Detect which cell encompasses the target text, then output its [X, Y] center coordinate. 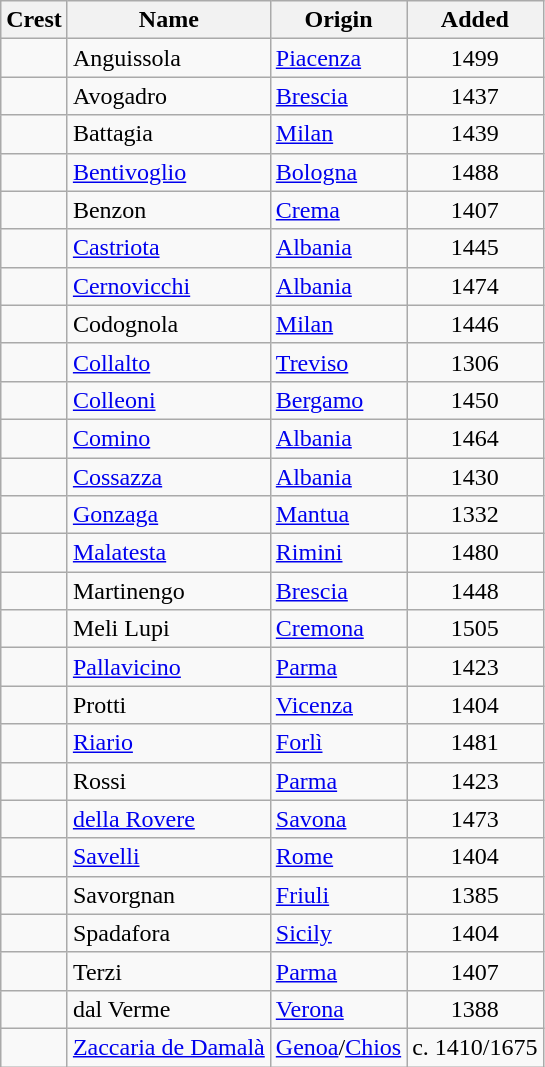
Vicenza [338, 705]
1388 [475, 1009]
Cremona [338, 629]
1448 [475, 591]
Added [475, 20]
Comino [168, 438]
Riario [168, 743]
Benzon [168, 210]
Rossi [168, 781]
Crest [34, 20]
1481 [475, 743]
Pallavicino [168, 667]
Rimini [338, 553]
Gonzaga [168, 515]
Treviso [338, 362]
Malatesta [168, 553]
1430 [475, 477]
Mantua [338, 515]
Colleoni [168, 400]
1480 [475, 553]
1488 [475, 172]
Rome [338, 857]
1332 [475, 515]
dal Verme [168, 1009]
Battagia [168, 134]
Protti [168, 705]
1446 [475, 324]
Meli Lupi [168, 629]
1306 [475, 362]
Cernovicchi [168, 286]
1437 [475, 96]
Savelli [168, 857]
Bologna [338, 172]
Castriota [168, 248]
Zaccaria de Damalà [168, 1047]
Avogadro [168, 96]
Piacenza [338, 58]
Forlì [338, 743]
Terzi [168, 971]
Friuli [338, 895]
Codognola [168, 324]
Sicily [338, 933]
Origin [338, 20]
1464 [475, 438]
Cossazza [168, 477]
1499 [475, 58]
c. 1410/1675 [475, 1047]
Collalto [168, 362]
Savorgnan [168, 895]
Crema [338, 210]
1473 [475, 819]
1474 [475, 286]
Spadafora [168, 933]
Verona [338, 1009]
Genoa/Chios [338, 1047]
1445 [475, 248]
Martinengo [168, 591]
1385 [475, 895]
1505 [475, 629]
della Rovere [168, 819]
1450 [475, 400]
Anguissola [168, 58]
1439 [475, 134]
Bentivoglio [168, 172]
Name [168, 20]
Bergamo [338, 400]
Savona [338, 819]
